Locate the cell with the specified text and output its (X, Y) center coordinate. 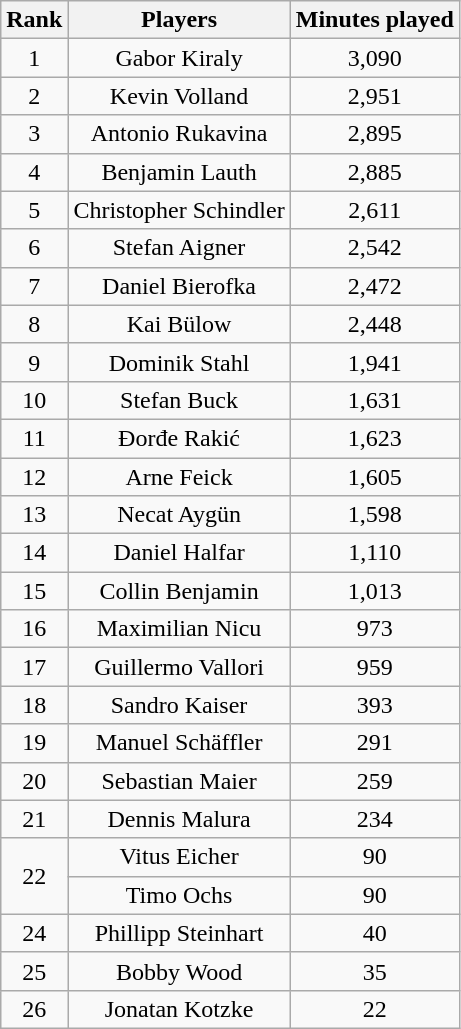
Necat Aygün (179, 515)
973 (374, 629)
2,542 (374, 248)
2,472 (374, 286)
8 (34, 324)
Phillipp Steinhart (179, 933)
1,013 (374, 591)
1,623 (374, 438)
1,598 (374, 515)
2,895 (374, 134)
Christopher Schindler (179, 210)
Gabor Kiraly (179, 58)
1 (34, 58)
Manuel Schäffler (179, 743)
40 (374, 933)
Kai Bülow (179, 324)
393 (374, 705)
3,090 (374, 58)
17 (34, 667)
Jonatan Kotzke (179, 1009)
Collin Benjamin (179, 591)
1,631 (374, 400)
2,885 (374, 172)
20 (34, 781)
Maximilian Nicu (179, 629)
Kevin Volland (179, 96)
Dennis Malura (179, 819)
25 (34, 971)
1,110 (374, 553)
6 (34, 248)
Timo Ochs (179, 895)
7 (34, 286)
Daniel Bierofka (179, 286)
10 (34, 400)
Dominik Stahl (179, 362)
259 (374, 781)
14 (34, 553)
12 (34, 477)
16 (34, 629)
2,951 (374, 96)
2,448 (374, 324)
2 (34, 96)
234 (374, 819)
Stefan Aigner (179, 248)
Sandro Kaiser (179, 705)
11 (34, 438)
Guillermo Vallori (179, 667)
2,611 (374, 210)
1,941 (374, 362)
1,605 (374, 477)
Players (179, 20)
13 (34, 515)
26 (34, 1009)
35 (374, 971)
Đorđe Rakić (179, 438)
5 (34, 210)
21 (34, 819)
4 (34, 172)
9 (34, 362)
Stefan Buck (179, 400)
Minutes played (374, 20)
Sebastian Maier (179, 781)
Rank (34, 20)
18 (34, 705)
24 (34, 933)
Antonio Rukavina (179, 134)
291 (374, 743)
Benjamin Lauth (179, 172)
3 (34, 134)
Vitus Eicher (179, 857)
15 (34, 591)
959 (374, 667)
Arne Feick (179, 477)
Daniel Halfar (179, 553)
19 (34, 743)
Bobby Wood (179, 971)
